Search for the cell housing the specified text and yield its [x, y] center coordinate. 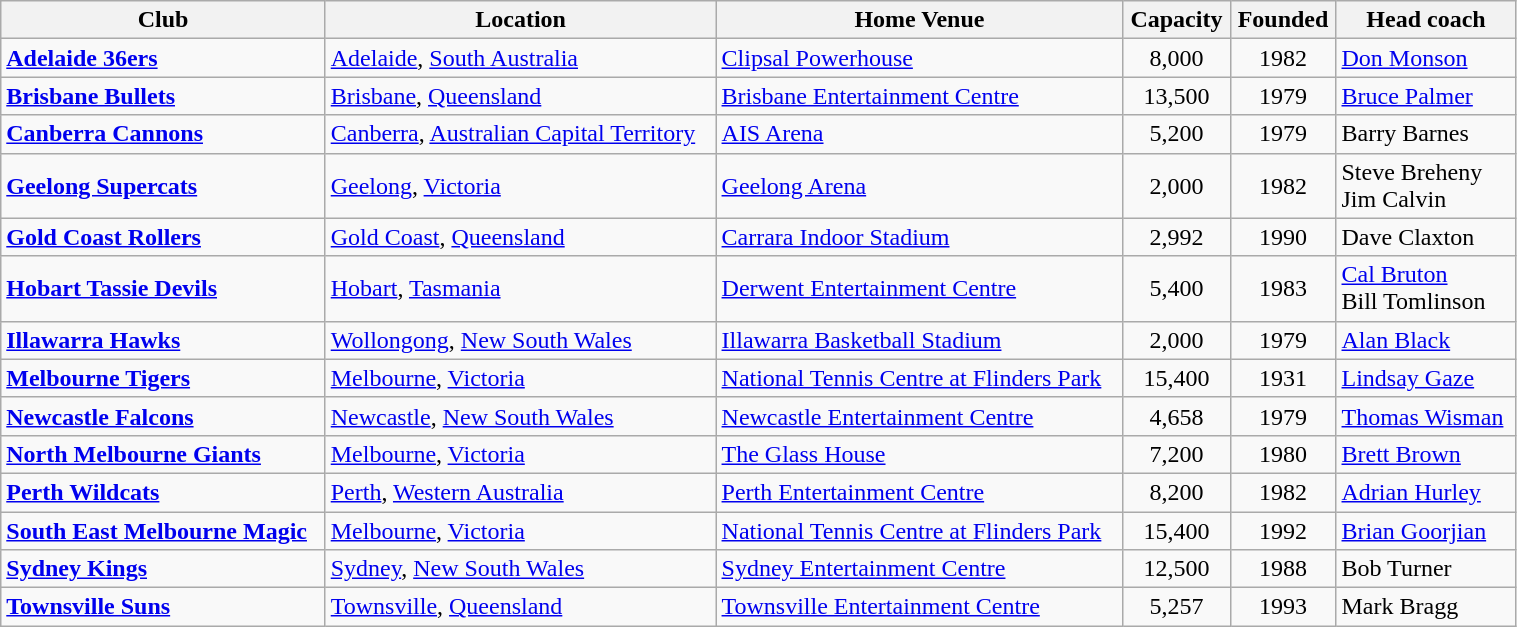
Bruce Palmer [1426, 96]
Adrian Hurley [1426, 492]
Location [520, 20]
Founded [1283, 20]
Canberra, Australian Capital Territory [520, 134]
Sydney, New South Wales [520, 569]
Carrara Indoor Stadium [920, 237]
5,400 [1176, 288]
12,500 [1176, 569]
Illawarra Hawks [163, 340]
Alan Black [1426, 340]
1931 [1283, 378]
Dave Claxton [1426, 237]
Sydney Entertainment Centre [920, 569]
South East Melbourne Magic [163, 531]
Melbourne Tigers [163, 378]
Wollongong, New South Wales [520, 340]
Club [163, 20]
Perth Entertainment Centre [920, 492]
Adelaide 36ers [163, 58]
Cal Bruton Bill Tomlinson [1426, 288]
Townsville Entertainment Centre [920, 607]
Newcastle Falcons [163, 416]
Don Monson [1426, 58]
Newcastle Entertainment Centre [920, 416]
Perth Wildcats [163, 492]
North Melbourne Giants [163, 454]
Clipsal Powerhouse [920, 58]
Brisbane Entertainment Centre [920, 96]
Geelong Supercats [163, 186]
Brian Goorjian [1426, 531]
1983 [1283, 288]
Brett Brown [1426, 454]
4,658 [1176, 416]
13,500 [1176, 96]
2,992 [1176, 237]
Brisbane, Queensland [520, 96]
1992 [1283, 531]
7,200 [1176, 454]
Geelong, Victoria [520, 186]
Canberra Cannons [163, 134]
5,200 [1176, 134]
Gold Coast, Queensland [520, 237]
1993 [1283, 607]
Hobart Tassie Devils [163, 288]
Townsville, Queensland [520, 607]
Home Venue [920, 20]
AIS Arena [920, 134]
1980 [1283, 454]
Hobart, Tasmania [520, 288]
Lindsay Gaze [1426, 378]
Thomas Wisman [1426, 416]
Adelaide, South Australia [520, 58]
Geelong Arena [920, 186]
5,257 [1176, 607]
1988 [1283, 569]
Mark Bragg [1426, 607]
Capacity [1176, 20]
1990 [1283, 237]
Sydney Kings [163, 569]
Bob Turner [1426, 569]
Illawarra Basketball Stadium [920, 340]
Brisbane Bullets [163, 96]
Townsville Suns [163, 607]
Newcastle, New South Wales [520, 416]
The Glass House [920, 454]
Gold Coast Rollers [163, 237]
8,000 [1176, 58]
Head coach [1426, 20]
Perth, Western Australia [520, 492]
Barry Barnes [1426, 134]
Derwent Entertainment Centre [920, 288]
8,200 [1176, 492]
Steve Breheny Jim Calvin [1426, 186]
